Provide the (X, Y) coordinate of the cell's center where the given text is located.  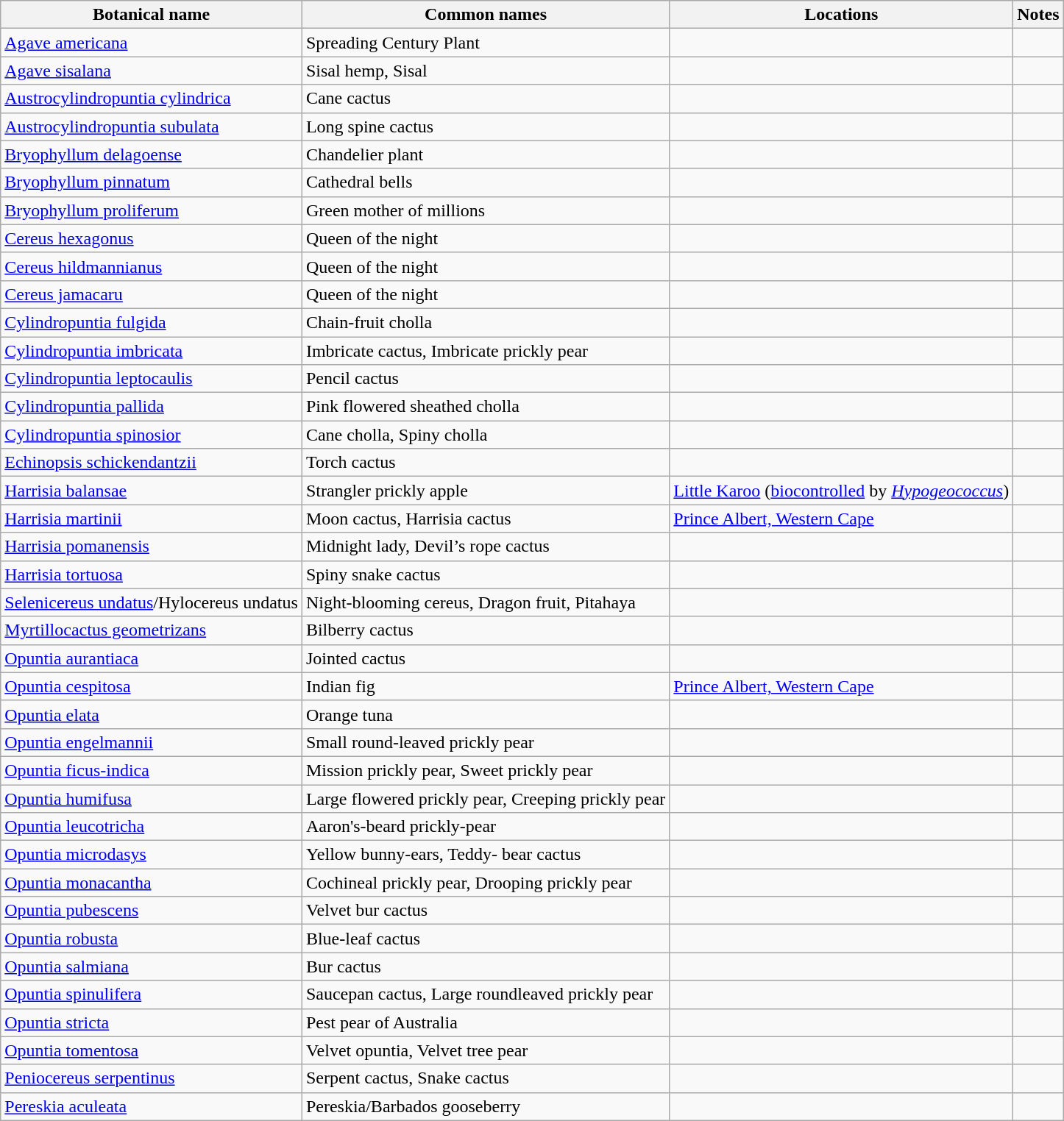
Opuntia aurantiaca (152, 658)
Austrocylindropuntia cylindrica (152, 99)
Opuntia ficus-indica (152, 770)
Cathedral bells (486, 182)
Opuntia microdasys (152, 855)
Cylindropuntia fulgida (152, 322)
Serpent cactus, Snake cactus (486, 1078)
Cereus jamacaru (152, 294)
Mission prickly pear, Sweet prickly pear (486, 770)
Opuntia stricta (152, 1022)
Echinopsis schickendantzii (152, 463)
Pereskia/Barbados gooseberry (486, 1106)
Jointed cactus (486, 658)
Large flowered prickly pear, Creeping prickly pear (486, 798)
Common names (486, 15)
Botanical name (152, 15)
Opuntia spinulifera (152, 994)
Little Karoo (biocontrolled by Hypogeococcus) (842, 491)
Bryophyllum proliferum (152, 210)
Opuntia pubescens (152, 911)
Cylindropuntia spinosior (152, 435)
Cochineal prickly pear, Drooping prickly pear (486, 883)
Long spine cactus (486, 127)
Pink flowered sheathed cholla (486, 407)
Orange tuna (486, 714)
Night-blooming cereus, Dragon fruit, Pitahaya (486, 602)
Austrocylindropuntia subulata (152, 127)
Cane cholla, Spiny cholla (486, 435)
Yellow bunny-ears, Teddy- bear cactus (486, 855)
Opuntia elata (152, 714)
Midnight lady, Devil’s rope cactus (486, 547)
Spreading Century Plant (486, 43)
Harrisia balansae (152, 491)
Bilberry cactus (486, 630)
Agave sisalana (152, 71)
Strangler prickly apple (486, 491)
Opuntia cespitosa (152, 686)
Bryophyllum delagoense (152, 154)
Green mother of millions (486, 210)
Opuntia humifusa (152, 798)
Velvet bur cactus (486, 911)
Myrtillocactus geometrizans (152, 630)
Cane cactus (486, 99)
Cylindropuntia leptocaulis (152, 379)
Sisal hemp, Sisal (486, 71)
Peniocereus serpentinus (152, 1078)
Harrisia pomanensis (152, 547)
Chandelier plant (486, 154)
Cylindropuntia imbricata (152, 351)
Locations (842, 15)
Pereskia aculeata (152, 1106)
Spiny snake cactus (486, 574)
Agave americana (152, 43)
Opuntia engelmannii (152, 742)
Moon cactus, Harrisia cactus (486, 519)
Opuntia robusta (152, 939)
Small round-leaved prickly pear (486, 742)
Pest pear of Australia (486, 1022)
Opuntia leucotricha (152, 827)
Notes (1038, 15)
Harrisia tortuosa (152, 574)
Indian fig (486, 686)
Selenicereus undatus/Hylocereus undatus (152, 602)
Cereus hexagonus (152, 238)
Bryophyllum pinnatum (152, 182)
Opuntia monacantha (152, 883)
Cylindropuntia pallida (152, 407)
Bur cactus (486, 967)
Aaron's-beard prickly-pear (486, 827)
Chain-fruit cholla (486, 322)
Opuntia salmiana (152, 967)
Cereus hildmannianus (152, 266)
Pencil cactus (486, 379)
Velvet opuntia, Velvet tree pear (486, 1050)
Torch cactus (486, 463)
Blue-leaf cactus (486, 939)
Harrisia martinii (152, 519)
Imbricate cactus, Imbricate prickly pear (486, 351)
Opuntia tomentosa (152, 1050)
Saucepan cactus, Large roundleaved prickly pear (486, 994)
